From the cell containing the given text, extract its center point as (x, y) coordinate. 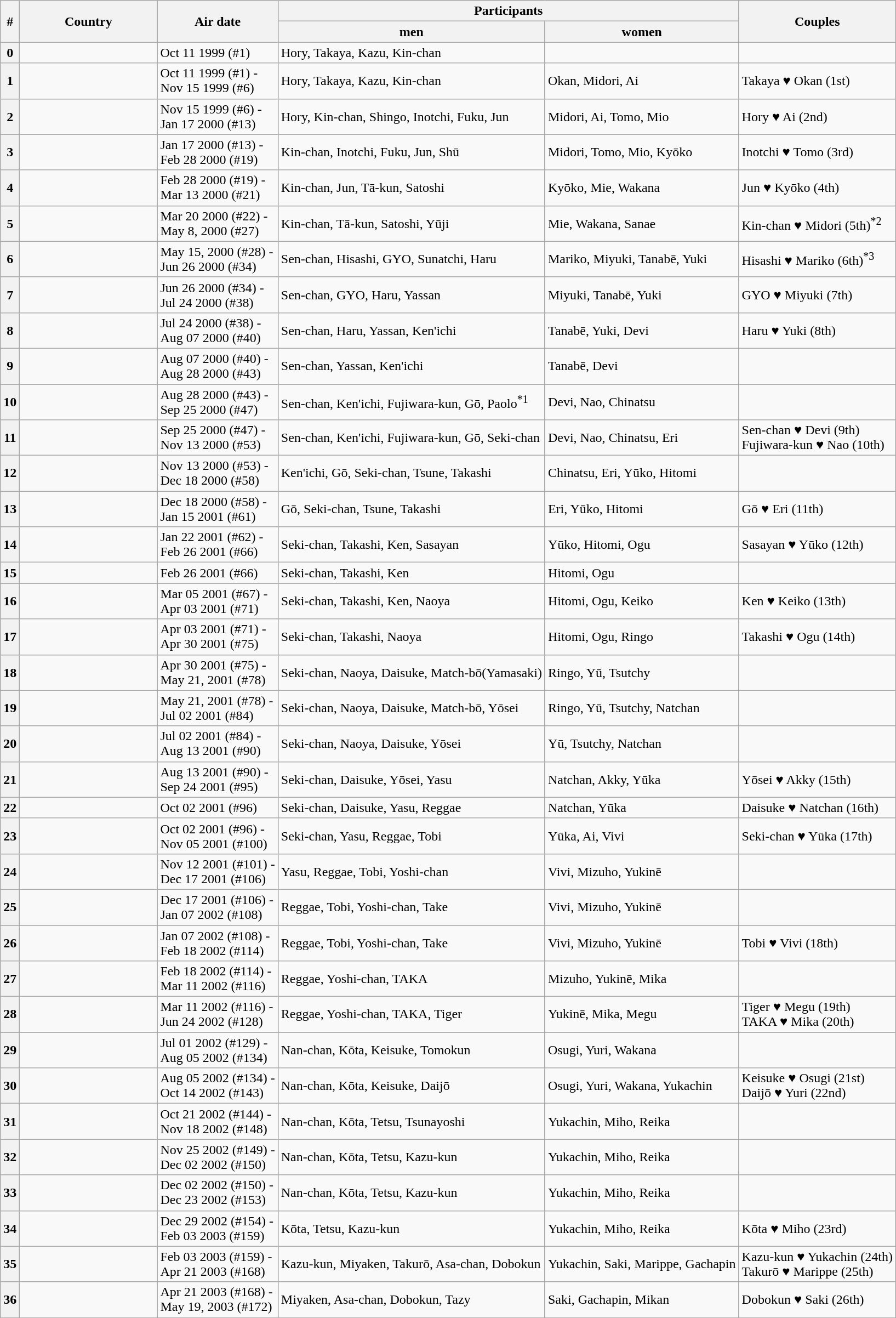
8 (10, 330)
20 (10, 743)
Midori, Tomo, Mio, Kyōko (642, 152)
Kyōko, Mie, Wakana (642, 188)
9 (10, 366)
Jul 01 2002 (#129) -Aug 05 2002 (#134) (218, 1050)
Takashi ♥ Ogu (14th) (817, 637)
Aug 28 2000 (#43) -Sep 25 2000 (#47) (218, 401)
Seki-chan, Takashi, Ken, Sasayan (411, 545)
Hitomi, Ogu, Keiko (642, 601)
4 (10, 188)
Kōta, Tetsu, Kazu-kun (411, 1228)
Jun ♥ Kyōko (4th) (817, 188)
Dec 29 2002 (#154) -Feb 03 2003 (#159) (218, 1228)
Nan-chan, Kōta, Tetsu, Tsunayoshi (411, 1122)
2 (10, 116)
Sen-chan, Ken'ichi, Fujiwara-kun, Gō, Seki-chan (411, 438)
Apr 03 2001 (#71) -Apr 30 2001 (#75) (218, 637)
Tanabē, Devi (642, 366)
Air date (218, 21)
Mar 05 2001 (#67) -Apr 03 2001 (#71) (218, 601)
Oct 11 1999 (#1) -Nov 15 1999 (#6) (218, 81)
19 (10, 708)
Reggae, Yoshi-chan, TAKA, Tiger (411, 1014)
GYO ♥ Miyuki (7th) (817, 295)
Sen-chan, Hisashi, GYO, Sunatchi, Haru (411, 259)
Hitomi, Ogu, Ringo (642, 637)
Seki-chan, Naoya, Daisuke, Match-bō(Yamasaki) (411, 672)
Yū, Tsutchy, Natchan (642, 743)
men (411, 32)
28 (10, 1014)
Mar 20 2000 (#22) -May 8, 2000 (#27) (218, 224)
30 (10, 1086)
32 (10, 1157)
women (642, 32)
Mizuho, Yukinē, Mika (642, 979)
Kin-chan, Jun, Tā-kun, Satoshi (411, 188)
Dobokun ♥ Saki (26th) (817, 1299)
Keisuke ♥ Osugi (21st)Daijō ♥ Yuri (22nd) (817, 1086)
18 (10, 672)
Osugi, Yuri, Wakana, Yukachin (642, 1086)
14 (10, 545)
27 (10, 979)
11 (10, 438)
31 (10, 1122)
Yūka, Ai, Vivi (642, 836)
Seki-chan, Naoya, Daisuke, Match-bō, Yōsei (411, 708)
Hitomi, Ogu (642, 573)
Seki-chan ♥ Yūka (17th) (817, 836)
Sen-chan, Yassan, Ken'ichi (411, 366)
Gō, Seki-chan, Tsune, Takashi (411, 509)
3 (10, 152)
36 (10, 1299)
Seki-chan, Takashi, Ken, Naoya (411, 601)
Feb 26 2001 (#66) (218, 573)
26 (10, 943)
Nan-chan, Kōta, Keisuke, Tomokun (411, 1050)
12 (10, 474)
Kin-chan ♥ Midori (5th)*2 (817, 224)
0 (10, 53)
Dec 18 2000 (#58) -Jan 15 2001 (#61) (218, 509)
7 (10, 295)
Sep 25 2000 (#47) -Nov 13 2000 (#53) (218, 438)
Sasayan ♥ Yūko (12th) (817, 545)
Mar 11 2002 (#116) -Jun 24 2002 (#128) (218, 1014)
Ringo, Yū, Tsutchy (642, 672)
Midori, Ai, Tomo, Mio (642, 116)
# (10, 21)
Kin-chan, Tā-kun, Satoshi, Yūji (411, 224)
Daisuke ♥ Natchan (16th) (817, 808)
Oct 11 1999 (#1) (218, 53)
Ken'ichi, Gō, Seki-chan, Tsune, Takashi (411, 474)
Hisashi ♥ Mariko (6th)*3 (817, 259)
Oct 02 2001 (#96) -Nov 05 2001 (#100) (218, 836)
6 (10, 259)
Sen-chan, Ken'ichi, Fujiwara-kun, Gō, Paolo*1 (411, 401)
May 15, 2000 (#28) -Jun 26 2000 (#34) (218, 259)
Ringo, Yū, Tsutchy, Natchan (642, 708)
5 (10, 224)
Sen-chan ♥ Devi (9th)Fujiwara-kun ♥ Nao (10th) (817, 438)
Jan 17 2000 (#13) -Feb 28 2000 (#19) (218, 152)
Kin-chan, Inotchi, Fuku, Jun, Shū (411, 152)
Dec 02 2002 (#150) -Dec 23 2002 (#153) (218, 1193)
34 (10, 1228)
17 (10, 637)
Eri, Yūko, Hitomi (642, 509)
Jul 24 2000 (#38) -Aug 07 2000 (#40) (218, 330)
Jul 02 2001 (#84) -Aug 13 2001 (#90) (218, 743)
Yōsei ♥ Akky (15th) (817, 780)
Country (89, 21)
Yukinē, Mika, Megu (642, 1014)
Devi, Nao, Chinatsu (642, 401)
Nan-chan, Kōta, Keisuke, Daijō (411, 1086)
23 (10, 836)
Hory, Kin-chan, Shingo, Inotchi, Fuku, Jun (411, 116)
Seki-chan, Takashi, Ken (411, 573)
Seki-chan, Daisuke, Yasu, Reggae (411, 808)
Devi, Nao, Chinatsu, Eri (642, 438)
Yasu, Reggae, Tobi, Yoshi-chan (411, 872)
Nov 12 2001 (#101) -Dec 17 2001 (#106) (218, 872)
Natchan, Yūka (642, 808)
Sen-chan, GYO, Haru, Yassan (411, 295)
Couples (817, 21)
Seki-chan, Yasu, Reggae, Tobi (411, 836)
Haru ♥ Yuki (8th) (817, 330)
Participants (509, 11)
Takaya ♥ Okan (1st) (817, 81)
Aug 13 2001 (#90) -Sep 24 2001 (#95) (218, 780)
May 21, 2001 (#78) -Jul 02 2001 (#84) (218, 708)
24 (10, 872)
Miyaken, Asa-chan, Dobokun, Tazy (411, 1299)
Jan 07 2002 (#108) -Feb 18 2002 (#114) (218, 943)
Tanabē, Yuki, Devi (642, 330)
Dec 17 2001 (#106) -Jan 07 2002 (#108) (218, 907)
Mie, Wakana, Sanae (642, 224)
Feb 18 2002 (#114) -Mar 11 2002 (#116) (218, 979)
Seki-chan, Takashi, Naoya (411, 637)
10 (10, 401)
Kazu-kun, Miyaken, Takurō, Asa-chan, Dobokun (411, 1264)
Seki-chan, Naoya, Daisuke, Yōsei (411, 743)
Mariko, Miyuki, Tanabē, Yuki (642, 259)
Nov 15 1999 (#6) -Jan 17 2000 (#13) (218, 116)
Nov 25 2002 (#149) -Dec 02 2002 (#150) (218, 1157)
Jun 26 2000 (#34) -Jul 24 2000 (#38) (218, 295)
Apr 21 2003 (#168) -May 19, 2003 (#172) (218, 1299)
Saki, Gachapin, Mikan (642, 1299)
Feb 28 2000 (#19) -Mar 13 2000 (#21) (218, 188)
Inotchi ♥ Tomo (3rd) (817, 152)
Seki-chan, Daisuke, Yōsei, Yasu (411, 780)
21 (10, 780)
Jan 22 2001 (#62) -Feb 26 2001 (#66) (218, 545)
Natchan, Akky, Yūka (642, 780)
Yūko, Hitomi, Ogu (642, 545)
15 (10, 573)
Tiger ♥ Megu (19th)TAKA ♥ Mika (20th) (817, 1014)
Tobi ♥ Vivi (18th) (817, 943)
25 (10, 907)
Feb 03 2003 (#159) -Apr 21 2003 (#168) (218, 1264)
Kazu-kun ♥ Yukachin (24th)Takurō ♥ Marippe (25th) (817, 1264)
Hory ♥ Ai (2nd) (817, 116)
29 (10, 1050)
Nov 13 2000 (#53) -Dec 18 2000 (#58) (218, 474)
33 (10, 1193)
35 (10, 1264)
Gō ♥ Eri (11th) (817, 509)
Chinatsu, Eri, Yūko, Hitomi (642, 474)
Ken ♥ Keiko (13th) (817, 601)
Aug 05 2002 (#134) -Oct 14 2002 (#143) (218, 1086)
1 (10, 81)
16 (10, 601)
Miyuki, Tanabē, Yuki (642, 295)
Sen-chan, Haru, Yassan, Ken'ichi (411, 330)
Reggae, Yoshi-chan, TAKA (411, 979)
Oct 02 2001 (#96) (218, 808)
13 (10, 509)
Yukachin, Saki, Marippe, Gachapin (642, 1264)
Kōta ♥ Miho (23rd) (817, 1228)
Okan, Midori, Ai (642, 81)
Aug 07 2000 (#40) -Aug 28 2000 (#43) (218, 366)
22 (10, 808)
Oct 21 2002 (#144) -Nov 18 2002 (#148) (218, 1122)
Apr 30 2001 (#75) -May 21, 2001 (#78) (218, 672)
Osugi, Yuri, Wakana (642, 1050)
